Return the [x, y] coordinate for the center point of the cell that contains the specified text.  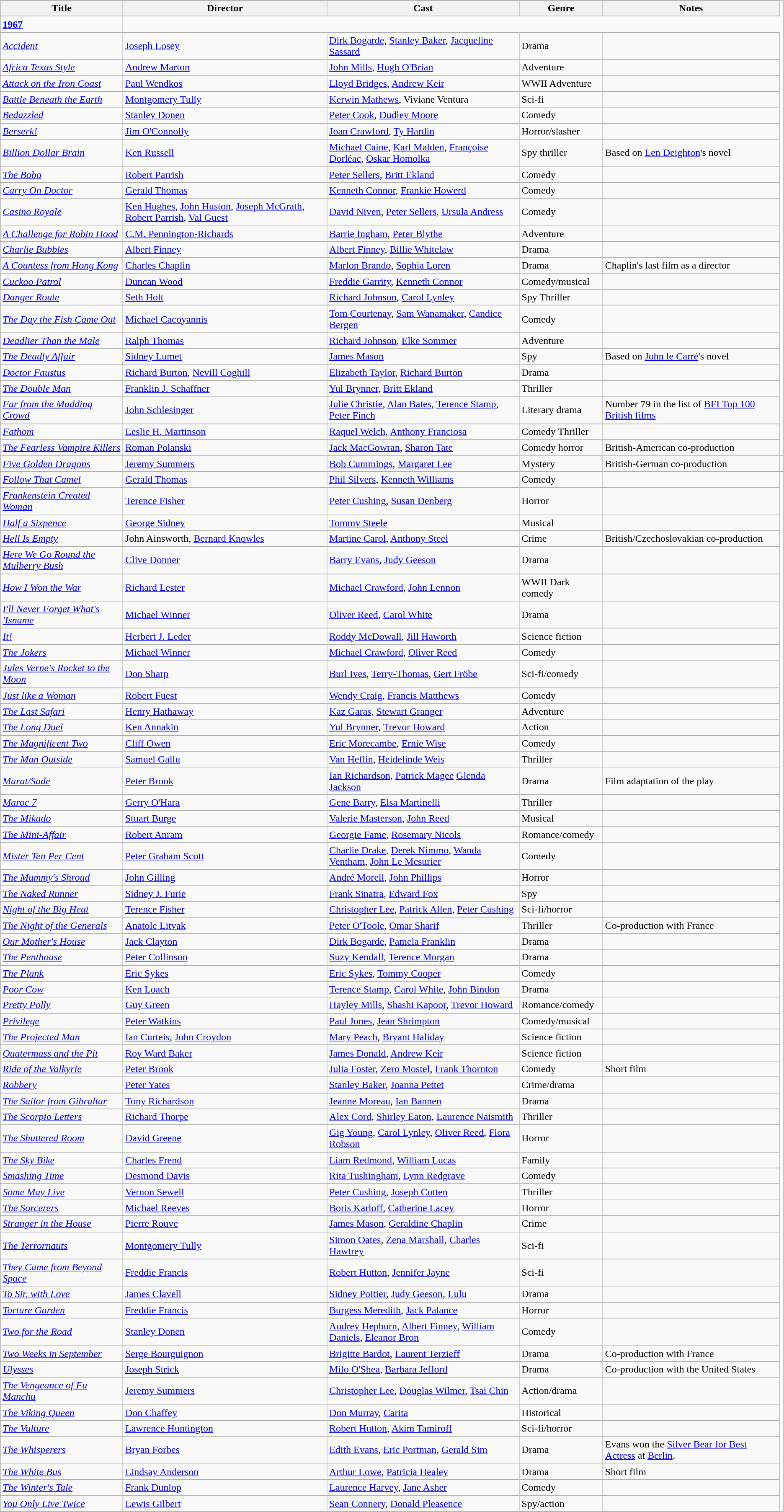
Robbery [62, 1085]
Wendy Craig, Francis Matthews [423, 695]
They Came from Beyond Space [62, 1273]
Frankenstein Created Woman [62, 501]
Seth Holt [224, 297]
Danger Route [62, 297]
Michael Cacoyannis [224, 319]
Michael Caine, Karl Malden, Françoise Dorléac, Oskar Homolka [423, 152]
British-German co-production [691, 463]
Richard Lester [224, 587]
Robert Anram [224, 834]
Ian Curteis, John Croydon [224, 1037]
Bedazzled [62, 115]
The Sorcerers [62, 1208]
Horror/slasher [561, 131]
Gerry O'Hara [224, 802]
Attack on the Iron Coast [62, 83]
Richard Thorpe [224, 1117]
Vernon Sewell [224, 1192]
Frank Sinatra, Edward Fox [423, 894]
It! [62, 636]
Peter Collinson [224, 957]
Frank Dunlop [224, 1488]
A Challenge for Robin Hood [62, 233]
George Sidney [224, 522]
Milo O'Shea, Barbara Jefford [423, 1369]
1967 [62, 24]
Michael Crawford, John Lennon [423, 587]
Fathom [62, 432]
Billion Dollar Brain [62, 152]
Accident [62, 46]
Cast [423, 8]
Peter Cook, Dudley Moore [423, 115]
Franklin J. Schaffner [224, 388]
Christopher Lee, Patrick Allen, Peter Cushing [423, 910]
Peter Yates [224, 1085]
Pretty Polly [62, 1005]
Ulysses [62, 1369]
Ken Loach [224, 989]
Kaz Garas, Stewart Granger [423, 711]
Martine Carol, Anthony Steel [423, 539]
Robert Parrish [224, 174]
British-American co-production [691, 447]
You Only Live Twice [62, 1504]
Arthur Lowe, Patricia Healey [423, 1472]
Comedy Thriller [561, 432]
Director [224, 8]
Half a Sixpence [62, 522]
Sidney J. Furie [224, 894]
Marat/Sade [62, 781]
Leslie H. Martinson [224, 432]
Hayley Mills, Shashi Kapoor, Trevor Howard [423, 1005]
Notes [691, 8]
Liam Redmond, William Lucas [423, 1160]
Christopher Lee, Douglas Wilmer, Tsai Chin [423, 1391]
Samuel Gallu [224, 759]
A Countess from Hong Kong [62, 266]
The Sailor from Gibraltar [62, 1101]
Crime/drama [561, 1085]
Boris Karloff, Catherine Lacey [423, 1208]
Far from the Madding Crowd [62, 410]
The Scorpio Letters [62, 1117]
Jack Clayton [224, 941]
Mary Peach, Bryant Haliday [423, 1037]
John Mills, Hugh O'Brian [423, 67]
Audrey Hepburn, Albert Finney, William Daniels, Eleanor Bron [423, 1331]
Stranger in the House [62, 1224]
Quatermass and the Pit [62, 1053]
Jeanne Moreau, Ian Bannen [423, 1101]
Africa Texas Style [62, 67]
Herbert J. Leder [224, 636]
Berserk! [62, 131]
Charles Frend [224, 1160]
Eric Sykes, Tommy Cooper [423, 973]
Charlie Bubbles [62, 250]
Alex Cord, Shirley Eaton, Laurence Naismith [423, 1117]
Ken Annakin [224, 727]
Mister Ten Per Cent [62, 856]
WWII Dark comedy [561, 587]
Jack MacGowran, Sharon Tate [423, 447]
Lawrence Huntington [224, 1429]
Kenneth Connor, Frankie Howerd [423, 190]
Comedy horror [561, 447]
Night of the Big Heat [62, 910]
The White Bus [62, 1472]
Smashing Time [62, 1176]
Lloyd Bridges, Andrew Keir [423, 83]
Co-production with the United States [691, 1369]
James Donald, Andrew Keir [423, 1053]
Robert Fuest [224, 695]
Albert Finney, Billie Whitelaw [423, 250]
Duncan Wood [224, 282]
Mystery [561, 463]
Maroc 7 [62, 802]
The Deadly Affair [62, 357]
Don Sharp [224, 674]
Historical [561, 1412]
The Vulture [62, 1429]
Henry Hathaway [224, 711]
Raquel Welch, Anthony Franciosa [423, 432]
The Man Outside [62, 759]
Some May Live [62, 1192]
Casino Royale [62, 212]
Edith Evans, Eric Portman, Gerald Sim [423, 1450]
The Projected Man [62, 1037]
Cliff Owen [224, 743]
Serge Bourguignon [224, 1353]
Joseph Strick [224, 1369]
Oliver Reed, Carol White [423, 615]
Dirk Bogarde, Pamela Franklin [423, 941]
Freddie Garrity, Kenneth Connor [423, 282]
Ian Richardson, Patrick Magee Glenda Jackson [423, 781]
The Whisperers [62, 1450]
Elizabeth Taylor, Richard Burton [423, 372]
Gig Young, Carol Lynley, Oliver Reed, Flora Robson [423, 1139]
Bryan Forbes [224, 1450]
The Terrornauts [62, 1245]
Spy Thriller [561, 297]
Julie Christie, Alan Bates, Terence Stamp, Peter Finch [423, 410]
Five Golden Dragons [62, 463]
The Day the Fish Came Out [62, 319]
Georgie Fame, Rosemary Nicols [423, 834]
Gene Barry, Elsa Martinelli [423, 802]
Two for the Road [62, 1331]
The Shuttered Room [62, 1139]
David Niven, Peter Sellers, Ursula Andress [423, 212]
Andrew Marton [224, 67]
Stuart Burge [224, 818]
John Schlesinger [224, 410]
Two Weeks in September [62, 1353]
Van Heflin, Heidelinde Weis [423, 759]
Richard Johnson, Carol Lynley [423, 297]
Guy Green [224, 1005]
John Gilling [224, 878]
Marlon Brando, Sophia Loren [423, 266]
Peter Cushing, Joseph Cotten [423, 1192]
Evans won the Silver Bear for Best Actress at Berlin. [691, 1450]
The Mini-Affair [62, 834]
Deadlier Than the Male [62, 341]
Based on Len Deighton's novel [691, 152]
Joseph Losey [224, 46]
How I Won the War [62, 587]
Peter Sellers, Britt Ekland [423, 174]
Roddy McDowall, Jill Haworth [423, 636]
Anatole Litvak [224, 925]
Joan Crawford, Ty Hardin [423, 131]
Bob Cummings, Margaret Lee [423, 463]
Title [62, 8]
Paul Wendkos [224, 83]
Barry Evans, Judy Geeson [423, 561]
Jim O'Connolly [224, 131]
Ride of the Valkyrie [62, 1069]
Lewis Gilbert [224, 1504]
The Bobo [62, 174]
Yul Brynner, Trevor Howard [423, 727]
James Mason, Geraldine Chaplin [423, 1224]
Pierre Rouve [224, 1224]
Doctor Faustus [62, 372]
Tommy Steele [423, 522]
The Mummy's Shroud [62, 878]
Sean Connery, Donald Pleasence [423, 1504]
The Vengeance of Fu Manchu [62, 1391]
Suzy Kendall, Terence Morgan [423, 957]
Ken Russell [224, 152]
James Mason [423, 357]
Chaplin's last film as a director [691, 266]
Family [561, 1160]
Tony Richardson [224, 1101]
Brigitte Bardot, Laurent Terzieff [423, 1353]
Dirk Bogarde, Stanley Baker, Jacqueline Sassard [423, 46]
The Fearless Vampire Killers [62, 447]
Michael Reeves [224, 1208]
C.M. Pennington-Richards [224, 233]
Richard Burton, Nevill Coghill [224, 372]
Phil Silvers, Kenneth Williams [423, 479]
David Greene [224, 1139]
British/Czechoslovakian co-production [691, 539]
The Last Safari [62, 711]
Eric Morecambe, Ernie Wise [423, 743]
Valerie Masterson, John Reed [423, 818]
Albert Finney [224, 250]
Don Murray, Carita [423, 1412]
Peter Cushing, Susan Denberg [423, 501]
The Plank [62, 973]
The Long Duel [62, 727]
Poor Cow [62, 989]
Sci-fi/comedy [561, 674]
The Jokers [62, 652]
I'll Never Forget What's 'Isname [62, 615]
The Naked Runner [62, 894]
Literary drama [561, 410]
Ken Hughes, John Huston, Joseph McGrath, Robert Parrish, Val Guest [224, 212]
Peter Graham Scott [224, 856]
Ralph Thomas [224, 341]
Stanley Baker, Joanna Pettet [423, 1085]
To Sir, with Love [62, 1294]
Genre [561, 8]
Burgess Meredith, Jack Palance [423, 1310]
Sidney Poitier, Judy Geeson, Lulu [423, 1294]
Simon Oates, Zena Marshall, Charles Hawtrey [423, 1245]
Terence Stamp, Carol White, John Bindon [423, 989]
Clive Donner [224, 561]
Eric Sykes [224, 973]
Action/drama [561, 1391]
Privilege [62, 1021]
Just like a Woman [62, 695]
Carry On Doctor [62, 190]
André Morell, John Phillips [423, 878]
Yul Brynner, Britt Ekland [423, 388]
Follow That Camel [62, 479]
Richard Johnson, Elke Sommer [423, 341]
Julia Foster, Zero Mostel, Frank Thornton [423, 1069]
Battle Beneath the Earth [62, 99]
The Penthouse [62, 957]
Based on John le Carré's novel [691, 357]
Action [561, 727]
Cuckoo Patrol [62, 282]
The Sky Bike [62, 1160]
Robert Hutton, Jennifer Jayne [423, 1273]
Michael Crawford, Oliver Reed [423, 652]
Sidney Lumet [224, 357]
Here We Go Round the Mulberry Bush [62, 561]
Torture Garden [62, 1310]
Peter Watkins [224, 1021]
Robert Hutton, Akim Tamiroff [423, 1429]
Jules Verne's Rocket to the Moon [62, 674]
Spy thriller [561, 152]
Lindsay Anderson [224, 1472]
WWII Adventure [561, 83]
Paul Jones, Jean Shrimpton [423, 1021]
Rita Tushingham, Lynn Redgrave [423, 1176]
Our Mother's House [62, 941]
Barrie Ingham, Peter Blythe [423, 233]
Roy Ward Baker [224, 1053]
The Viking Queen [62, 1412]
The Double Man [62, 388]
Don Chaffey [224, 1412]
John Ainsworth, Bernard Knowles [224, 539]
Film adaptation of the play [691, 781]
Hell Is Empty [62, 539]
Roman Polanski [224, 447]
Peter O'Toole, Omar Sharif [423, 925]
Burl Ives, Terry-Thomas, Gert Fröbe [423, 674]
Laurence Harvey, Jane Asher [423, 1488]
Tom Courtenay, Sam Wanamaker, Candice Bergen [423, 319]
The Mikado [62, 818]
The Magnificent Two [62, 743]
Desmond Davis [224, 1176]
Charles Chaplin [224, 266]
James Clavell [224, 1294]
Spy/action [561, 1504]
The Night of the Generals [62, 925]
Kerwin Mathews, Viviane Ventura [423, 99]
The Winter's Tale [62, 1488]
Charlie Drake, Derek Nimmo, Wanda Ventham, John Le Mesurier [423, 856]
Number 79 in the list of BFI Top 100 British films [691, 410]
